Pinpoint the cell where the given text exists, returning its [X, Y] midpoint coordinate. 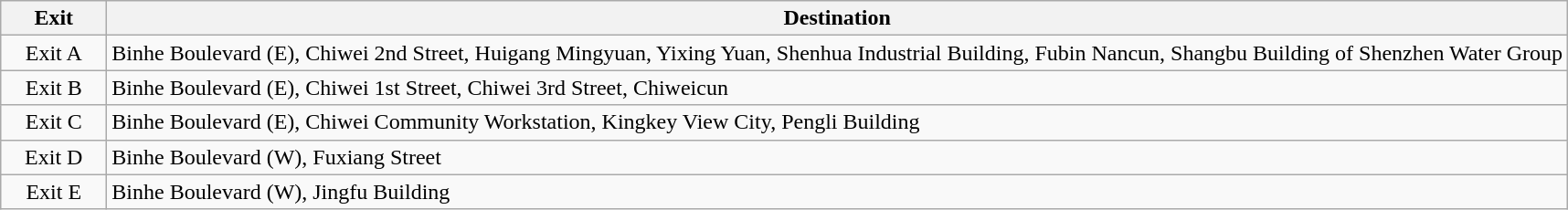
Binhe Boulevard (E), Chiwei Community Workstation, Kingkey View City, Pengli Building [837, 122]
Exit E [54, 192]
Exit [54, 18]
Binhe Boulevard (E), Chiwei 1st Street, Chiwei 3rd Street, Chiweicun [837, 88]
Exit C [54, 122]
Exit B [54, 88]
Exit D [54, 157]
Destination [837, 18]
Binhe Boulevard (W), Jingfu Building [837, 192]
Exit A [54, 53]
Binhe Boulevard (W), Fuxiang Street [837, 157]
